Locate the cell with the specified text and output its [x, y] center coordinate. 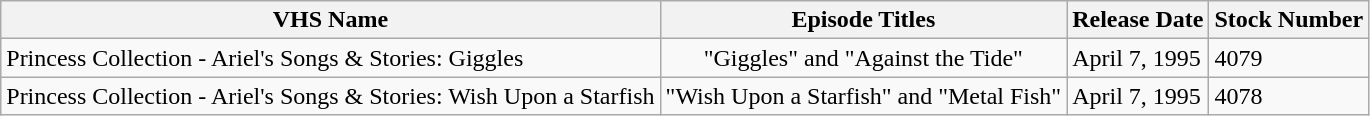
Princess Collection - Ariel's Songs & Stories: Wish Upon a Starfish [330, 96]
Princess Collection - Ariel's Songs & Stories: Giggles [330, 58]
Stock Number [1289, 20]
Release Date [1138, 20]
"Giggles" and "Against the Tide" [864, 58]
VHS Name [330, 20]
4079 [1289, 58]
Episode Titles [864, 20]
"Wish Upon a Starfish" and "Metal Fish" [864, 96]
4078 [1289, 96]
